Determine the [X, Y] coordinate at the center of the cell enclosing the given text.  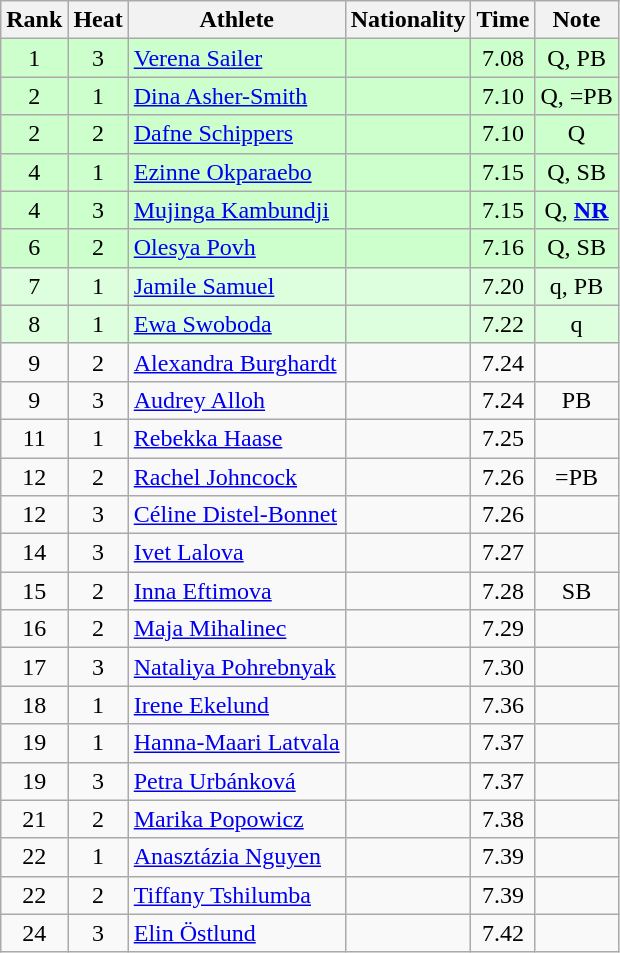
Note [576, 20]
Q [576, 134]
=PB [576, 477]
7.08 [503, 58]
Rachel Johncock [236, 477]
Alexandra Burghardt [236, 362]
q [576, 324]
Q, NR [576, 210]
7 [34, 286]
Ivet Lalova [236, 553]
Céline Distel-Bonnet [236, 515]
7.25 [503, 438]
Inna Eftimova [236, 591]
7.29 [503, 629]
Rank [34, 20]
Audrey Alloh [236, 400]
7.30 [503, 667]
Hanna-Maari Latvala [236, 743]
Ezinne Okparaebo [236, 172]
Q, =PB [576, 96]
SB [576, 591]
Athlete [236, 20]
Olesya Povh [236, 248]
17 [34, 667]
11 [34, 438]
7.16 [503, 248]
Mujinga Kambundji [236, 210]
Heat [98, 20]
Maja Mihalinec [236, 629]
PB [576, 400]
7.42 [503, 933]
24 [34, 933]
7.27 [503, 553]
Petra Urbánková [236, 781]
Verena Sailer [236, 58]
15 [34, 591]
16 [34, 629]
7.22 [503, 324]
Rebekka Haase [236, 438]
Marika Popowicz [236, 819]
7.28 [503, 591]
7.38 [503, 819]
Dafne Schippers [236, 134]
Anasztázia Nguyen [236, 857]
Dina Asher-Smith [236, 96]
14 [34, 553]
Jamile Samuel [236, 286]
Time [503, 20]
21 [34, 819]
18 [34, 705]
Nataliya Pohrebnyak [236, 667]
Q, PB [576, 58]
7.36 [503, 705]
8 [34, 324]
Tiffany Tshilumba [236, 895]
Ewa Swoboda [236, 324]
7.20 [503, 286]
6 [34, 248]
Nationality [408, 20]
q, PB [576, 286]
Irene Ekelund [236, 705]
Elin Östlund [236, 933]
